Determine the (X, Y) coordinate at the center of the cell enclosing the given text.  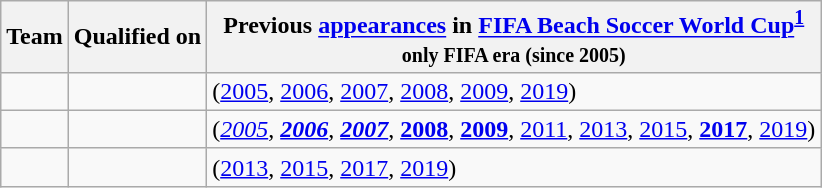
(2005, 2006, 2007, 2008, 2009, 2011, 2013, 2015, 2017, 2019) (514, 129)
Qualified on (137, 37)
Previous appearances in FIFA Beach Soccer World Cup1only FIFA era (since 2005) (514, 37)
(2005, 2006, 2007, 2008, 2009, 2019) (514, 91)
Team (35, 37)
(2013, 2015, 2017, 2019) (514, 167)
